Capture the cell that displays the provided text and extract its [x, y] central coordinate. 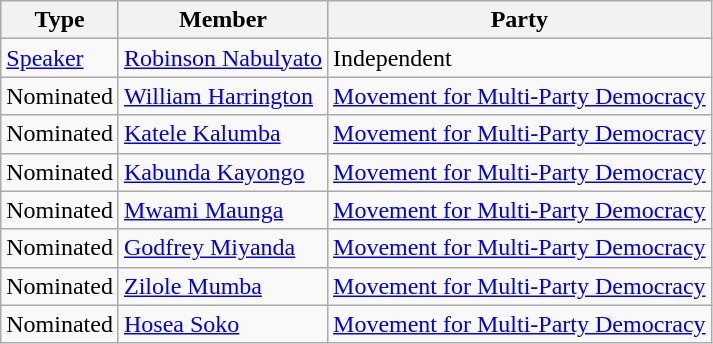
Zilole Mumba [222, 286]
William Harrington [222, 96]
Robinson Nabulyato [222, 58]
Katele Kalumba [222, 134]
Mwami Maunga [222, 210]
Speaker [60, 58]
Party [520, 20]
Independent [520, 58]
Hosea Soko [222, 324]
Member [222, 20]
Kabunda Kayongo [222, 172]
Godfrey Miyanda [222, 248]
Type [60, 20]
